Capture the cell that displays the provided text and extract its (x, y) central coordinate. 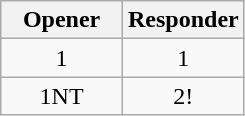
Opener (62, 20)
1NT (62, 96)
2! (183, 96)
Responder (183, 20)
